For the text-containing cell, return its midpoint in [X, Y] coordinate format. 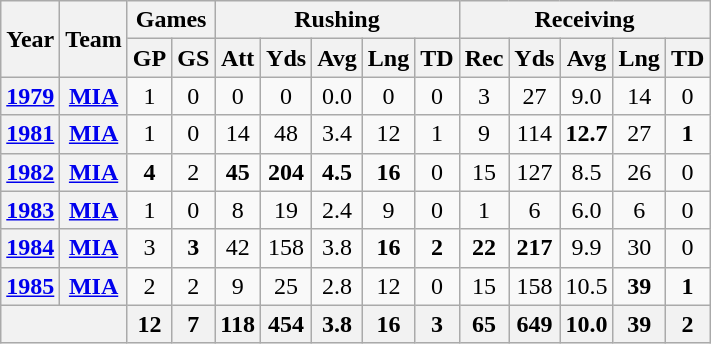
4 [149, 172]
118 [238, 324]
0.0 [338, 96]
8.5 [586, 172]
Rec [484, 58]
3.4 [338, 134]
1979 [30, 96]
45 [238, 172]
65 [484, 324]
649 [534, 324]
26 [639, 172]
114 [534, 134]
GP [149, 58]
Games [170, 20]
454 [286, 324]
2.8 [338, 286]
12.7 [586, 134]
30 [639, 248]
Rushing [337, 20]
10.5 [586, 286]
Receiving [584, 20]
4.5 [338, 172]
48 [286, 134]
1982 [30, 172]
1984 [30, 248]
2.4 [338, 210]
204 [286, 172]
Att [238, 58]
9.9 [586, 248]
127 [534, 172]
42 [238, 248]
1981 [30, 134]
1983 [30, 210]
6.0 [586, 210]
Year [30, 39]
22 [484, 248]
7 [194, 324]
Team [94, 39]
GS [194, 58]
19 [286, 210]
8 [238, 210]
10.0 [586, 324]
9.0 [586, 96]
25 [286, 286]
217 [534, 248]
1985 [30, 286]
